Detect which cell encompasses the target text, then output its [x, y] center coordinate. 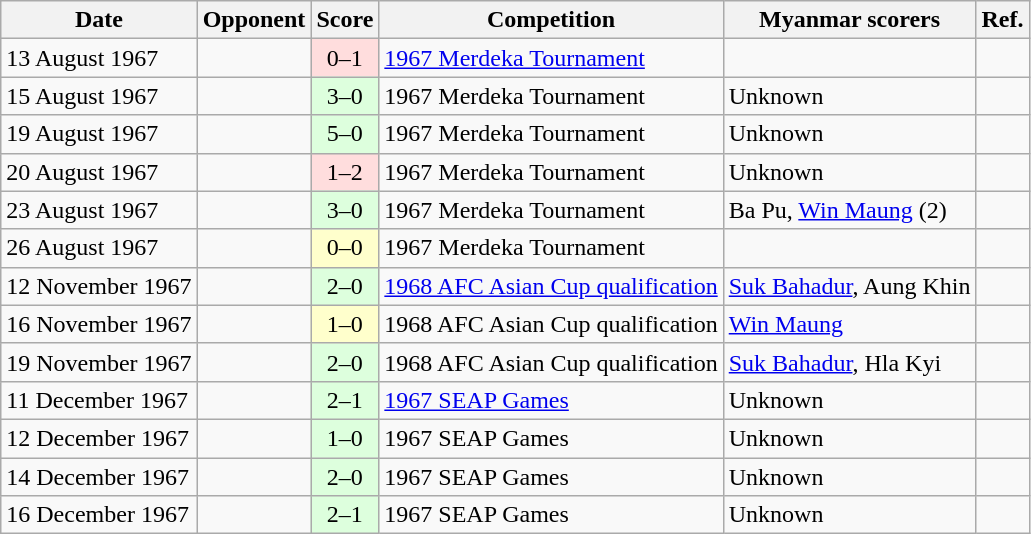
20 August 1967 [99, 172]
11 December 1967 [99, 400]
19 August 1967 [99, 134]
Suk Bahadur, Hla Kyi [850, 362]
Win Maung [850, 324]
0–1 [345, 58]
26 August 1967 [99, 248]
15 August 1967 [99, 96]
Competition [551, 20]
Date [99, 20]
13 August 1967 [99, 58]
1–2 [345, 172]
12 December 1967 [99, 438]
12 November 1967 [99, 286]
14 December 1967 [99, 477]
Suk Bahadur, Aung Khin [850, 286]
Ba Pu, Win Maung (2) [850, 210]
0–0 [345, 248]
Ref. [1002, 20]
16 December 1967 [99, 515]
Score [345, 20]
Myanmar scorers [850, 20]
19 November 1967 [99, 362]
Opponent [254, 20]
23 August 1967 [99, 210]
5–0 [345, 134]
16 November 1967 [99, 324]
